Return the [X, Y] coordinate for the center point of the cell that contains the specified text.  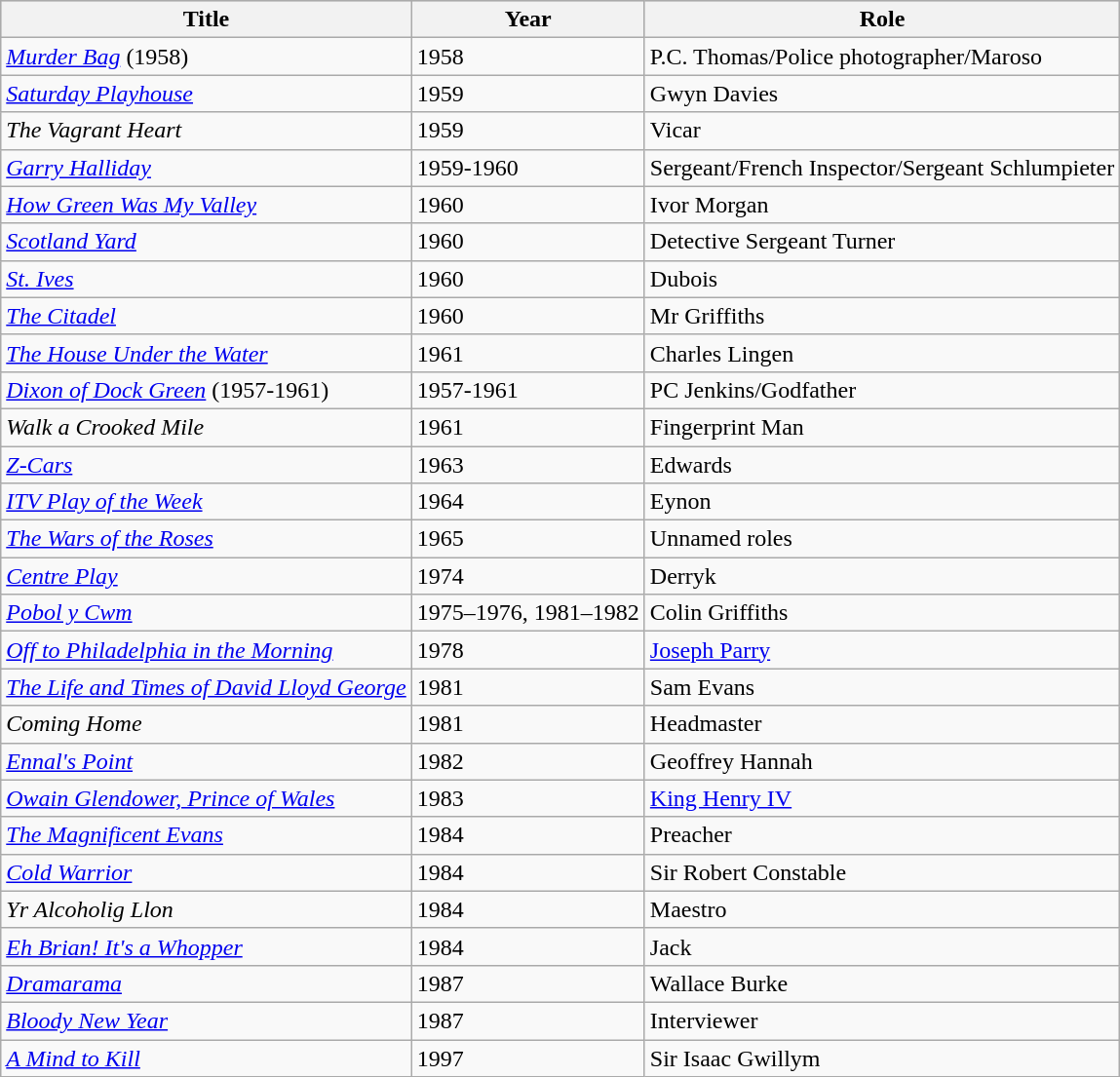
Owain Glendower, Prince of Wales [207, 798]
Sir Isaac Gwillym [881, 1058]
1982 [528, 761]
Walk a Crooked Mile [207, 427]
Yr Alcoholig Llon [207, 909]
Dubois [881, 279]
The Vagrant Heart [207, 131]
Bloody New Year [207, 1020]
Saturday Playhouse [207, 94]
Coming Home [207, 724]
Year [528, 19]
P.C. Thomas/Police photographer/Maroso [881, 57]
1964 [528, 502]
The Citadel [207, 316]
ITV Play of the Week [207, 502]
Ennal's Point [207, 761]
1963 [528, 465]
Detective Sergeant Turner [881, 242]
A Mind to Kill [207, 1058]
Murder Bag (1958) [207, 57]
Fingerprint Man [881, 427]
1978 [528, 650]
Derryk [881, 576]
Gwyn Davies [881, 94]
The Magnificent Evans [207, 835]
Role [881, 19]
King Henry IV [881, 798]
Charles Lingen [881, 353]
1983 [528, 798]
Joseph Parry [881, 650]
Maestro [881, 909]
Z-Cars [207, 465]
Headmaster [881, 724]
Jack [881, 946]
Edwards [881, 465]
Wallace Burke [881, 983]
Sergeant/French Inspector/Sergeant Schlumpieter [881, 168]
St. Ives [207, 279]
1997 [528, 1058]
The Life and Times of David Lloyd George [207, 687]
Off to Philadelphia in the Morning [207, 650]
Eynon [881, 502]
Pobol y Cwm [207, 613]
1958 [528, 57]
Mr Griffiths [881, 316]
PC Jenkins/Godfather [881, 390]
1974 [528, 576]
Title [207, 19]
Eh Brian! It's a Whopper [207, 946]
Interviewer [881, 1020]
Dixon of Dock Green (1957-1961) [207, 390]
Centre Play [207, 576]
Colin Griffiths [881, 613]
How Green Was My Valley [207, 205]
1965 [528, 539]
1975–1976, 1981–1982 [528, 613]
The Wars of the Roses [207, 539]
Vicar [881, 131]
Garry Halliday [207, 168]
Scotland Yard [207, 242]
1957-1961 [528, 390]
Unnamed roles [881, 539]
Sir Robert Constable [881, 872]
Preacher [881, 835]
Geoffrey Hannah [881, 761]
The House Under the Water [207, 353]
Ivor Morgan [881, 205]
1959-1960 [528, 168]
Cold Warrior [207, 872]
Dramarama [207, 983]
Sam Evans [881, 687]
